For the text-containing cell, return its midpoint in [x, y] coordinate format. 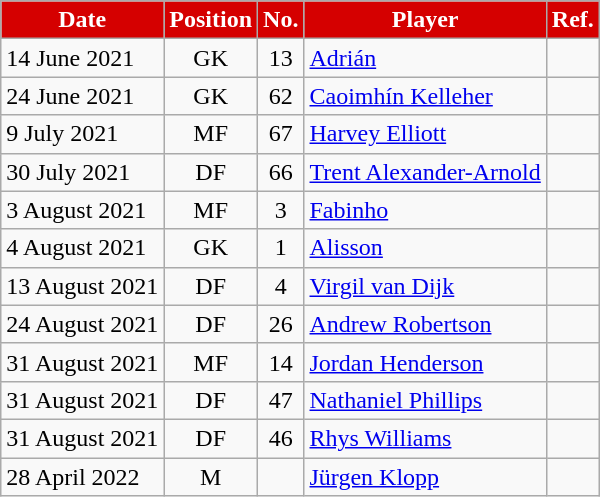
Harvey Elliott [425, 134]
28 April 2022 [82, 477]
4 August 2021 [82, 248]
66 [281, 172]
24 August 2021 [82, 324]
Ref. [572, 20]
1 [281, 248]
14 [281, 362]
No. [281, 20]
Nathaniel Phillips [425, 400]
46 [281, 438]
9 July 2021 [82, 134]
67 [281, 134]
3 August 2021 [82, 210]
Position [211, 20]
Adrián [425, 58]
Virgil van Dijk [425, 286]
13 August 2021 [82, 286]
14 June 2021 [82, 58]
13 [281, 58]
26 [281, 324]
Alisson [425, 248]
24 June 2021 [82, 96]
4 [281, 286]
47 [281, 400]
M [211, 477]
Jordan Henderson [425, 362]
Andrew Robertson [425, 324]
3 [281, 210]
Player [425, 20]
Rhys Williams [425, 438]
Date [82, 20]
Fabinho [425, 210]
30 July 2021 [82, 172]
Jürgen Klopp [425, 477]
Caoimhín Kelleher [425, 96]
62 [281, 96]
Trent Alexander-Arnold [425, 172]
